Output the [x, y] coordinate of the center of the cell containing the given text.  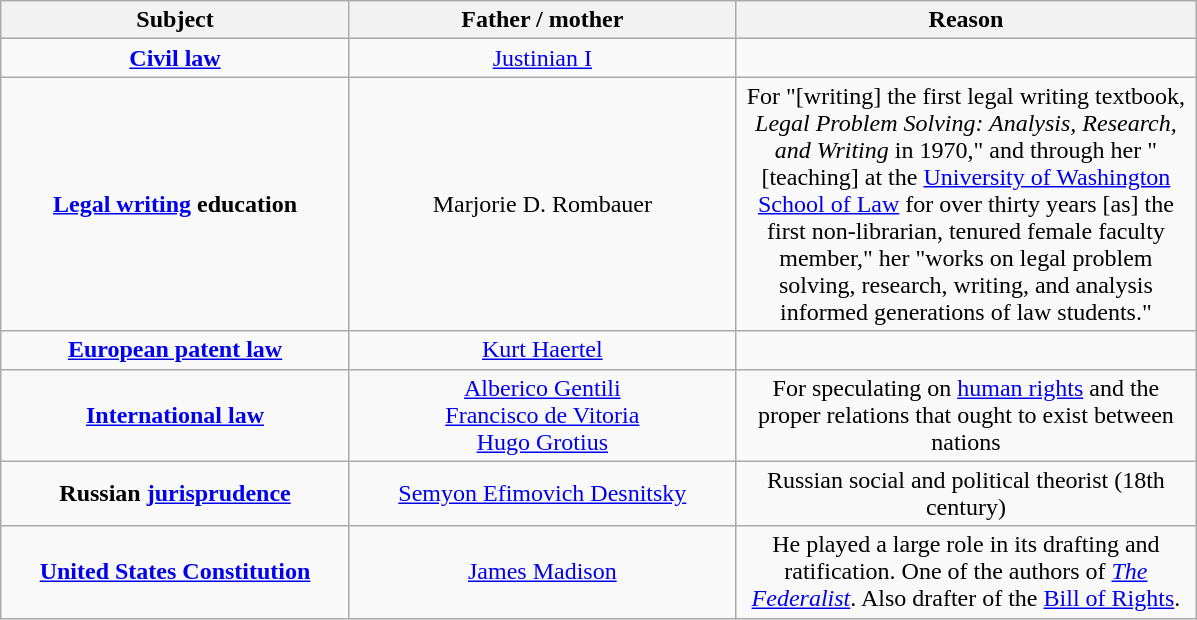
Semyon Efimovich Desnitsky [542, 494]
For speculating on human rights and the proper relations that ought to exist between nations [966, 415]
International law [176, 415]
United States Constitution [176, 572]
Kurt Haertel [542, 350]
Russian jurisprudence [176, 494]
Legal writing education [176, 204]
He played a large role in its drafting and ratification. One of the authors of The Federalist. Also drafter of the Bill of Rights. [966, 572]
James Madison [542, 572]
European patent law [176, 350]
Alberico GentiliFrancisco de VitoriaHugo Grotius [542, 415]
Father / mother [542, 20]
Marjorie D. Rombauer [542, 204]
Subject [176, 20]
Justinian I [542, 58]
Civil law [176, 58]
Russian social and political theorist (18th century) [966, 494]
Reason [966, 20]
